Search for the cell housing the specified text and yield its [X, Y] center coordinate. 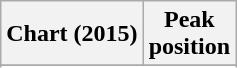
Peakposition [189, 34]
Chart (2015) [72, 34]
